Capture the cell that displays the provided text and extract its (X, Y) central coordinate. 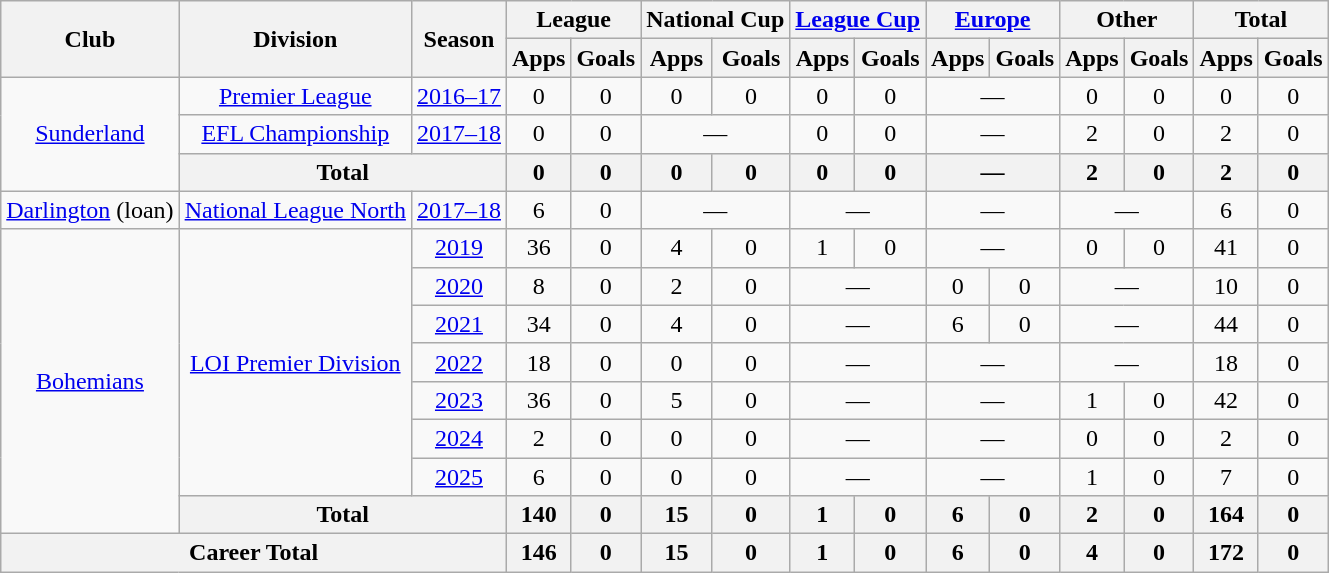
2025 (458, 477)
National Cup (716, 20)
Club (90, 39)
5 (677, 400)
Bohemians (90, 381)
Season (458, 39)
2016–17 (458, 96)
Division (295, 39)
42 (1226, 400)
140 (538, 515)
146 (538, 553)
164 (1226, 515)
2023 (458, 400)
7 (1226, 477)
Premier League (295, 96)
Sunderland (90, 134)
Other (1127, 20)
41 (1226, 248)
Europe (993, 20)
34 (538, 324)
League Cup (858, 20)
2019 (458, 248)
League (573, 20)
2021 (458, 324)
Darlington (loan) (90, 210)
44 (1226, 324)
8 (538, 286)
LOI Premier Division (295, 362)
2020 (458, 286)
National League North (295, 210)
Career Total (254, 553)
10 (1226, 286)
2022 (458, 362)
2024 (458, 438)
EFL Championship (295, 134)
172 (1226, 553)
